For the text-containing cell, return its midpoint in [x, y] coordinate format. 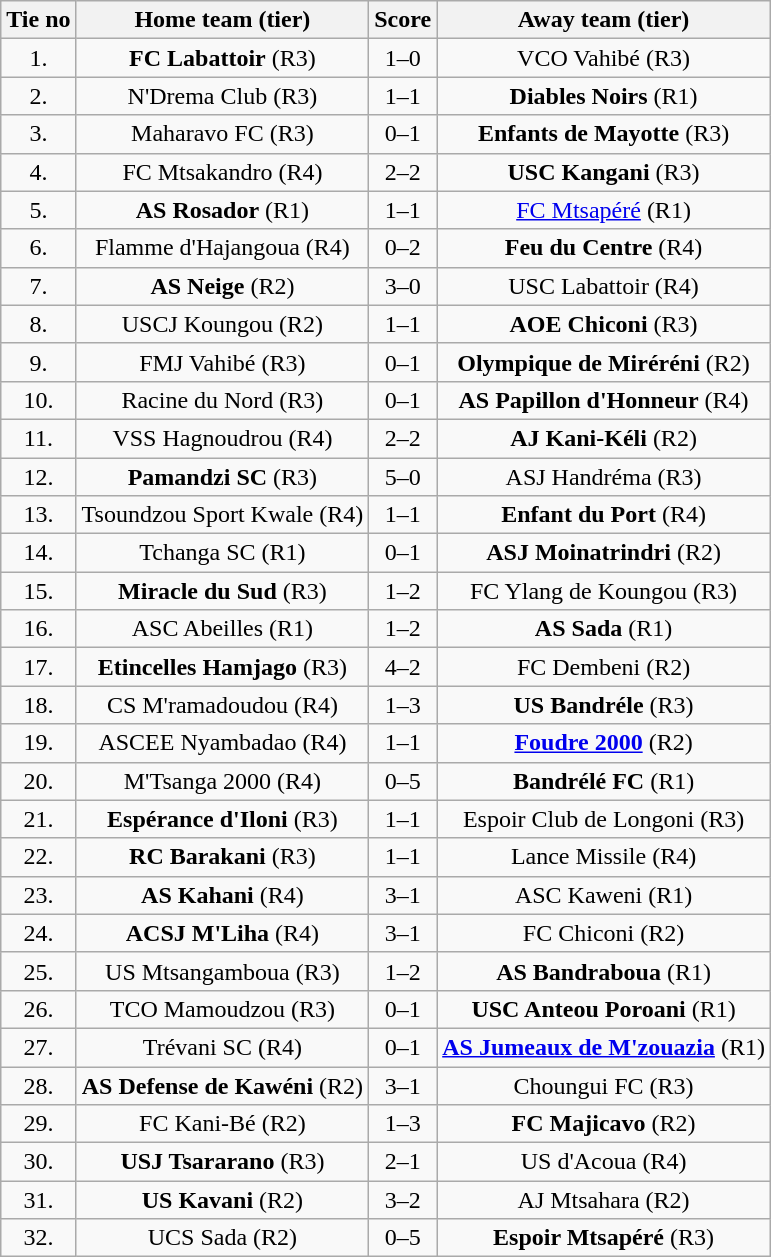
Bandrélé FC (R1) [604, 781]
25. [38, 971]
FC Kani-Bé (R2) [222, 1124]
AS Papillon d'Honneur (R4) [604, 400]
FC Mtsapéré (R1) [604, 210]
UCS Sada (R2) [222, 1238]
20. [38, 781]
Tsoundzou Sport Kwale (R4) [222, 515]
AS Jumeaux de M'zouazia (R1) [604, 1047]
Score [403, 20]
21. [38, 819]
ASC Abeilles (R1) [222, 629]
TCO Mamoudzou (R3) [222, 1009]
Choungui FC (R3) [604, 1085]
AS Rosador (R1) [222, 210]
Maharavo FC (R3) [222, 134]
3–2 [403, 1200]
N'Drema Club (R3) [222, 96]
US d'Acoua (R4) [604, 1162]
1. [38, 58]
Racine du Nord (R3) [222, 400]
Away team (tier) [604, 20]
3–0 [403, 286]
AJ Kani-Kéli (R2) [604, 438]
Miracle du Sud (R3) [222, 591]
30. [38, 1162]
7. [38, 286]
USC Kangani (R3) [604, 172]
5. [38, 210]
5–0 [403, 477]
US Bandréle (R3) [604, 705]
CS M'ramadoudou (R4) [222, 705]
29. [38, 1124]
ASCEE Nyambadao (R4) [222, 743]
6. [38, 248]
Tchanga SC (R1) [222, 553]
USC Labattoir (R4) [604, 286]
VSS Hagnoudrou (R4) [222, 438]
US Kavani (R2) [222, 1200]
Diables Noirs (R1) [604, 96]
USJ Tsararano (R3) [222, 1162]
Espoir Mtsapéré (R3) [604, 1238]
ASJ Moinatrindri (R2) [604, 553]
Olympique de Miréréni (R2) [604, 362]
10. [38, 400]
14. [38, 553]
19. [38, 743]
11. [38, 438]
16. [38, 629]
1–0 [403, 58]
Espoir Club de Longoni (R3) [604, 819]
Pamandzi SC (R3) [222, 477]
M'Tsanga 2000 (R4) [222, 781]
4. [38, 172]
15. [38, 591]
31. [38, 1200]
2–1 [403, 1162]
8. [38, 324]
0–2 [403, 248]
AOE Chiconi (R3) [604, 324]
USCJ Koungou (R2) [222, 324]
Espérance d'Iloni (R3) [222, 819]
24. [38, 933]
28. [38, 1085]
26. [38, 1009]
FC Ylang de Koungou (R3) [604, 591]
2. [38, 96]
FC Majicavo (R2) [604, 1124]
23. [38, 895]
RC Barakani (R3) [222, 857]
12. [38, 477]
ASJ Handréma (R3) [604, 477]
US Mtsangamboua (R3) [222, 971]
17. [38, 667]
18. [38, 705]
FC Mtsakandro (R4) [222, 172]
AJ Mtsahara (R2) [604, 1200]
13. [38, 515]
AS Sada (R1) [604, 629]
Home team (tier) [222, 20]
Foudre 2000 (R2) [604, 743]
Lance Missile (R4) [604, 857]
FC Chiconi (R2) [604, 933]
3. [38, 134]
Feu du Centre (R4) [604, 248]
AS Bandraboua (R1) [604, 971]
Enfants de Mayotte (R3) [604, 134]
FMJ Vahibé (R3) [222, 362]
ASC Kaweni (R1) [604, 895]
27. [38, 1047]
AS Neige (R2) [222, 286]
AS Defense de Kawéni (R2) [222, 1085]
FC Labattoir (R3) [222, 58]
Enfant du Port (R4) [604, 515]
USC Anteou Poroani (R1) [604, 1009]
9. [38, 362]
ACSJ M'Liha (R4) [222, 933]
Etincelles Hamjago (R3) [222, 667]
FC Dembeni (R2) [604, 667]
AS Kahani (R4) [222, 895]
Flamme d'Hajangoua (R4) [222, 248]
4–2 [403, 667]
Trévani SC (R4) [222, 1047]
22. [38, 857]
32. [38, 1238]
Tie no [38, 20]
VCO Vahibé (R3) [604, 58]
